Capture the cell that displays the provided text and extract its (X, Y) central coordinate. 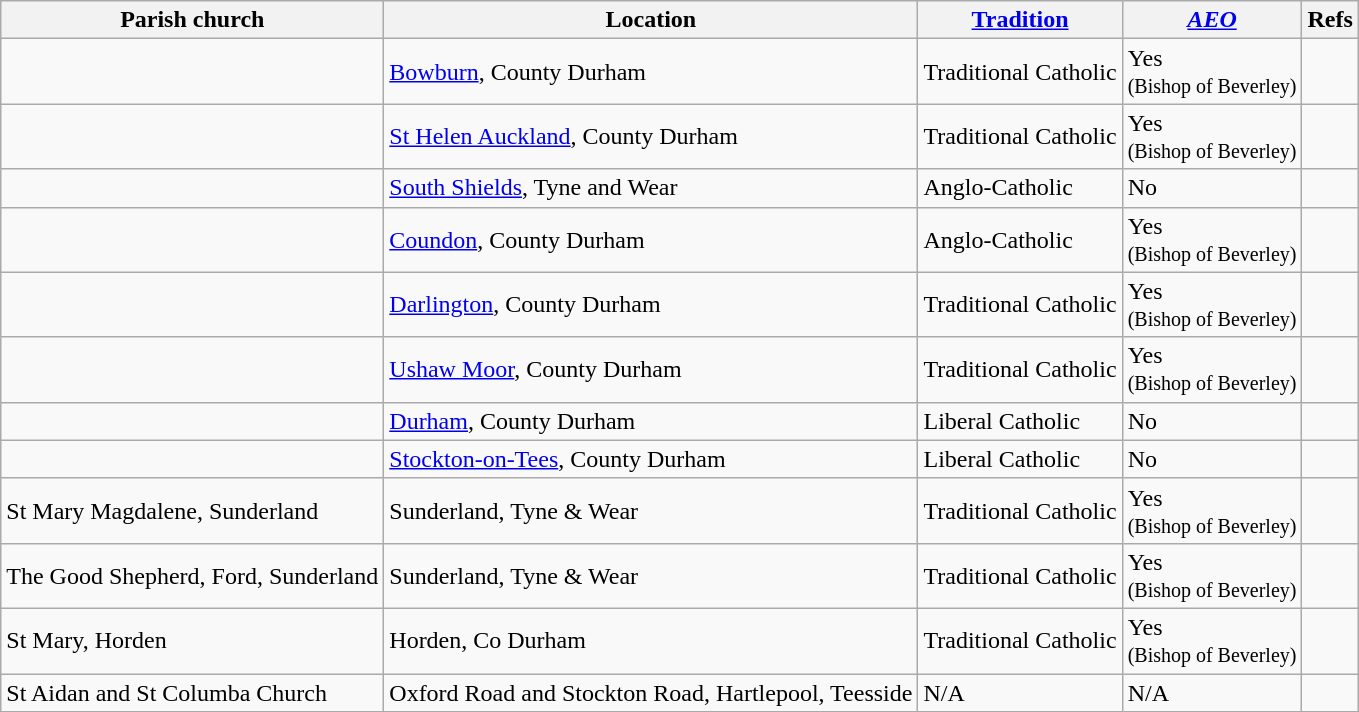
Coundon, County Durham (651, 240)
St Helen Auckland, County Durham (651, 136)
St Mary, Horden (192, 640)
Tradition (1020, 20)
South Shields, Tyne and Wear (651, 188)
The Good Shepherd, Ford, Sunderland (192, 576)
Darlington, County Durham (651, 304)
Bowburn, County Durham (651, 72)
St Aidan and St Columba Church (192, 693)
Parish church (192, 20)
Durham, County Durham (651, 421)
Location (651, 20)
Horden, Co Durham (651, 640)
Refs (1330, 20)
AEO (1212, 20)
Oxford Road and Stockton Road, Hartlepool, Teesside (651, 693)
Ushaw Moor, County Durham (651, 370)
St Mary Magdalene, Sunderland (192, 510)
Stockton-on-Tees, County Durham (651, 459)
